Pinpoint the cell where the given text exists, returning its (x, y) midpoint coordinate. 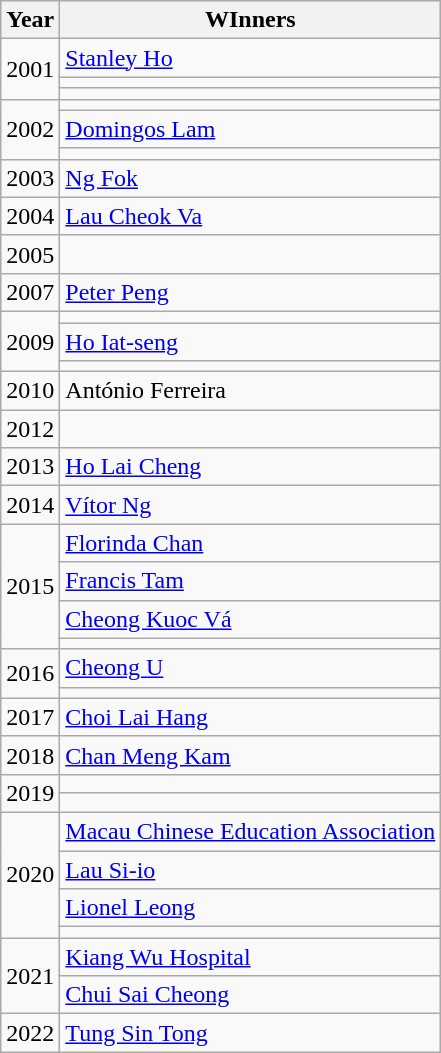
2016 (30, 674)
Lau Cheok Va (250, 216)
Chui Sai Cheong (250, 995)
2001 (30, 69)
António Ferreira (250, 391)
2002 (30, 129)
Domingos Lam (250, 129)
2007 (30, 292)
2005 (30, 254)
Cheong U (250, 668)
Choi Lai Hang (250, 717)
2009 (30, 341)
2013 (30, 467)
2004 (30, 216)
Peter Peng (250, 292)
Year (30, 20)
Tung Sin Tong (250, 1033)
2014 (30, 505)
Cheong Kuoc Vá (250, 619)
Macau Chinese Education Association (250, 831)
Lionel Leong (250, 908)
Francis Tam (250, 581)
Ho Lai Cheng (250, 467)
Kiang Wu Hospital (250, 957)
Chan Meng Kam (250, 755)
Stanley Ho (250, 58)
Vítor Ng (250, 505)
2003 (30, 178)
2017 (30, 717)
WInners (250, 20)
2022 (30, 1033)
2021 (30, 976)
2012 (30, 429)
2020 (30, 874)
2018 (30, 755)
2010 (30, 391)
2019 (30, 793)
Florinda Chan (250, 543)
2015 (30, 586)
Lau Si-io (250, 869)
Ho Iat-seng (250, 341)
Ng Fok (250, 178)
